Identify which cell holds the provided text, then report its (X, Y) central coordinate. 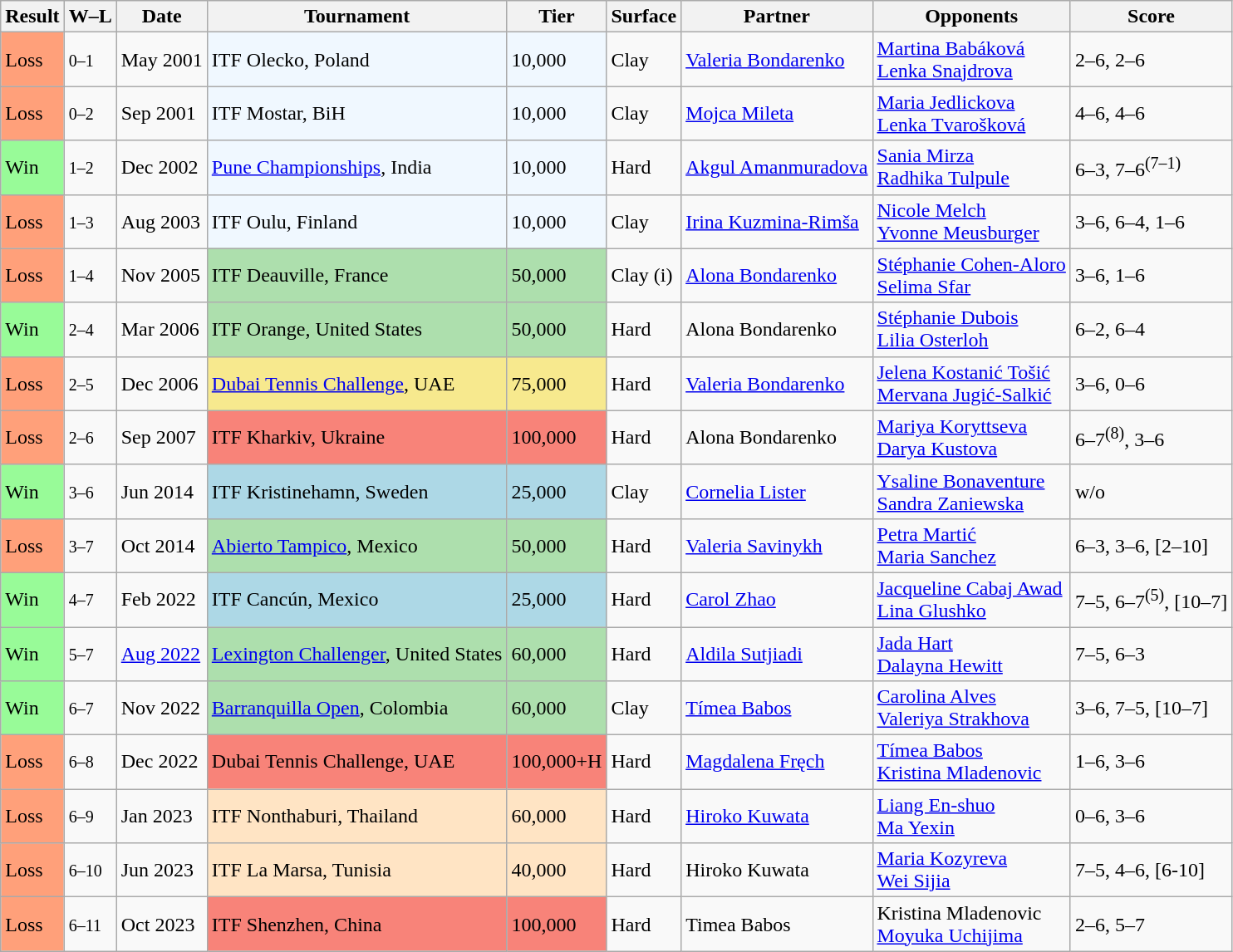
2–6, 5–7 (1151, 924)
Mariya Koryttseva Darya Kustova (971, 437)
ITF Cancún, Mexico (357, 600)
6–9 (90, 816)
Mojca Mileta (777, 113)
1–3 (90, 221)
Feb 2022 (161, 600)
Sep 2007 (161, 437)
Carol Zhao (777, 600)
ITF Deauville, France (357, 276)
Jun 2014 (161, 492)
Score (1151, 17)
3–7 (90, 545)
Stéphanie Cohen-Aloro Selima Sfar (971, 276)
May 2001 (161, 60)
Abierto Tampico, Mexico (357, 545)
40,000 (557, 871)
Timea Babos (777, 924)
Surface (644, 17)
Aug 2022 (161, 653)
3–6, 7–5, [10–7] (1151, 708)
Result (32, 17)
Jelena Kostanić Tošić Mervana Jugić-Salkić (971, 384)
ITF Oulu, Finland (357, 221)
Stéphanie Dubois Lilia Osterloh (971, 329)
7–5, 6–7(5), [10–7] (1151, 600)
ITF La Marsa, Tunisia (357, 871)
Akgul Amanmuradova (777, 168)
Sania Mirza Radhika Tulpule (971, 168)
ITF Shenzhen, China (357, 924)
Aug 2003 (161, 221)
3–6, 6–4, 1–6 (1151, 221)
Carolina Alves Valeriya Strakhova (971, 708)
Tournament (357, 17)
Oct 2023 (161, 924)
Sep 2001 (161, 113)
Jun 2023 (161, 871)
ITF Olecko, Poland (357, 60)
W–L (90, 17)
Petra Martić Maria Sanchez (971, 545)
Aldila Sutjiadi (777, 653)
Tímea Babos (777, 708)
Irina Kuzmina-Rimša (777, 221)
Date (161, 17)
6–10 (90, 871)
Dec 2006 (161, 384)
Dec 2022 (161, 763)
Lexington Challenger, United States (357, 653)
0–1 (90, 60)
Oct 2014 (161, 545)
6–7 (90, 708)
ITF Mostar, BiH (357, 113)
Clay (i) (644, 276)
Dec 2002 (161, 168)
2–6, 2–6 (1151, 60)
6–2, 6–4 (1151, 329)
100,000+H (557, 763)
5–7 (90, 653)
1–6, 3–6 (1151, 763)
w/o (1151, 492)
4–6, 4–6 (1151, 113)
2–6 (90, 437)
ITF Kristinehamn, Sweden (357, 492)
3–6 (90, 492)
Partner (777, 17)
4–7 (90, 600)
Jacqueline Cabaj Awad Lina Glushko (971, 600)
Jan 2023 (161, 816)
1–2 (90, 168)
7–5, 4–6, [6-10] (1151, 871)
Kristina Mladenovic Moyuka Uchijima (971, 924)
Barranquilla Open, Colombia (357, 708)
6–11 (90, 924)
2–5 (90, 384)
Jada Hart Dalayna Hewitt (971, 653)
Liang En-shuo Ma Yexin (971, 816)
0–6, 3–6 (1151, 816)
Nov 2005 (161, 276)
0–2 (90, 113)
3–6, 1–6 (1151, 276)
Nov 2022 (161, 708)
ITF Kharkiv, Ukraine (357, 437)
Magdalena Fręch (777, 763)
1–4 (90, 276)
Tier (557, 17)
ITF Nonthaburi, Thailand (357, 816)
Ysaline Bonaventure Sandra Zaniewska (971, 492)
3–6, 0–6 (1151, 384)
Tímea Babos Kristina Mladenovic (971, 763)
Martina Babáková Lenka Snajdrova (971, 60)
Cornelia Lister (777, 492)
6–7(8), 3–6 (1151, 437)
Valeria Savinykh (777, 545)
Maria Jedlickova Lenka Tvarošková (971, 113)
2–4 (90, 329)
Mar 2006 (161, 329)
7–5, 6–3 (1151, 653)
ITF Orange, United States (357, 329)
Opponents (971, 17)
Pune Championships, India (357, 168)
6–3, 3–6, [2–10] (1151, 545)
Maria Kozyreva Wei Sijia (971, 871)
Nicole Melch Yvonne Meusburger (971, 221)
75,000 (557, 384)
6–3, 7–6(7–1) (1151, 168)
6–8 (90, 763)
